Provide the [x, y] coordinate of the cell's center where the given text is located.  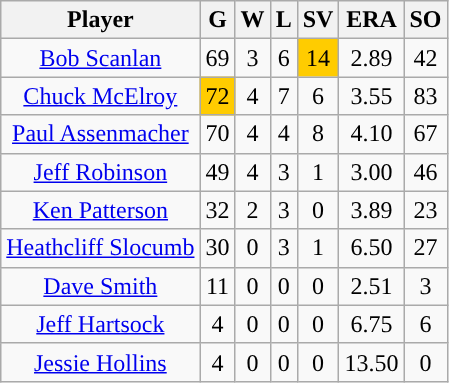
7 [284, 96]
6.75 [372, 324]
Jessie Hollins [100, 362]
SV [318, 20]
11 [218, 286]
Jeff Hartsock [100, 324]
Heathcliff Slocumb [100, 248]
32 [218, 210]
70 [218, 134]
2.89 [372, 58]
3.55 [372, 96]
8 [318, 134]
Ken Patterson [100, 210]
72 [218, 96]
L [284, 20]
4.10 [372, 134]
Paul Assenmacher [100, 134]
Jeff Robinson [100, 172]
46 [426, 172]
69 [218, 58]
Chuck McElroy [100, 96]
Player [100, 20]
G [218, 20]
ERA [372, 20]
23 [426, 210]
3.89 [372, 210]
W [252, 20]
13.50 [372, 362]
Dave Smith [100, 286]
49 [218, 172]
42 [426, 58]
30 [218, 248]
Bob Scanlan [100, 58]
27 [426, 248]
2.51 [372, 286]
6.50 [372, 248]
14 [318, 58]
SO [426, 20]
2 [252, 210]
83 [426, 96]
67 [426, 134]
3.00 [372, 172]
